Pinpoint the cell where the given text exists, returning its (X, Y) midpoint coordinate. 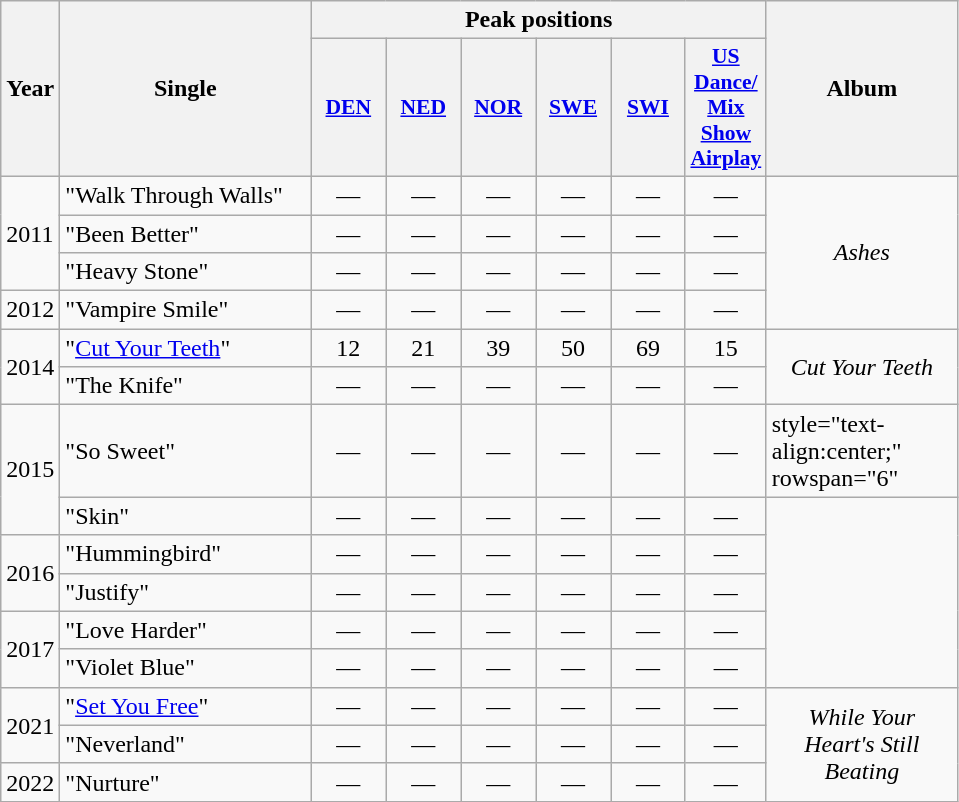
"Been Better" (186, 233)
2016 (30, 573)
SWE (574, 108)
2017 (30, 649)
"Cut Your Teeth" (186, 348)
2022 (30, 782)
"Skin" (186, 516)
39 (498, 348)
"So Sweet" (186, 451)
"Walk Through Walls" (186, 195)
Ashes (862, 252)
"Heavy Stone" (186, 272)
NED (424, 108)
2015 (30, 470)
"Violet Blue" (186, 668)
Album (862, 89)
50 (574, 348)
While Your Heart's Still Beating (862, 744)
"Justify" (186, 592)
2021 (30, 725)
"Set You Free" (186, 706)
12 (348, 348)
US Dance/Mix Show Airplay (726, 108)
SWI (648, 108)
Cut Your Teeth (862, 367)
NOR (498, 108)
69 (648, 348)
"Nurture" (186, 782)
"Hummingbird" (186, 554)
style="text-align:center;" rowspan="6" (862, 451)
Year (30, 89)
Peak positions (538, 20)
"Vampire Smile" (186, 310)
DEN (348, 108)
"The Knife" (186, 386)
21 (424, 348)
2012 (30, 310)
Single (186, 89)
"Neverland" (186, 744)
2011 (30, 233)
2014 (30, 367)
15 (726, 348)
"Love Harder" (186, 630)
